Detect which cell encompasses the target text, then output its [x, y] center coordinate. 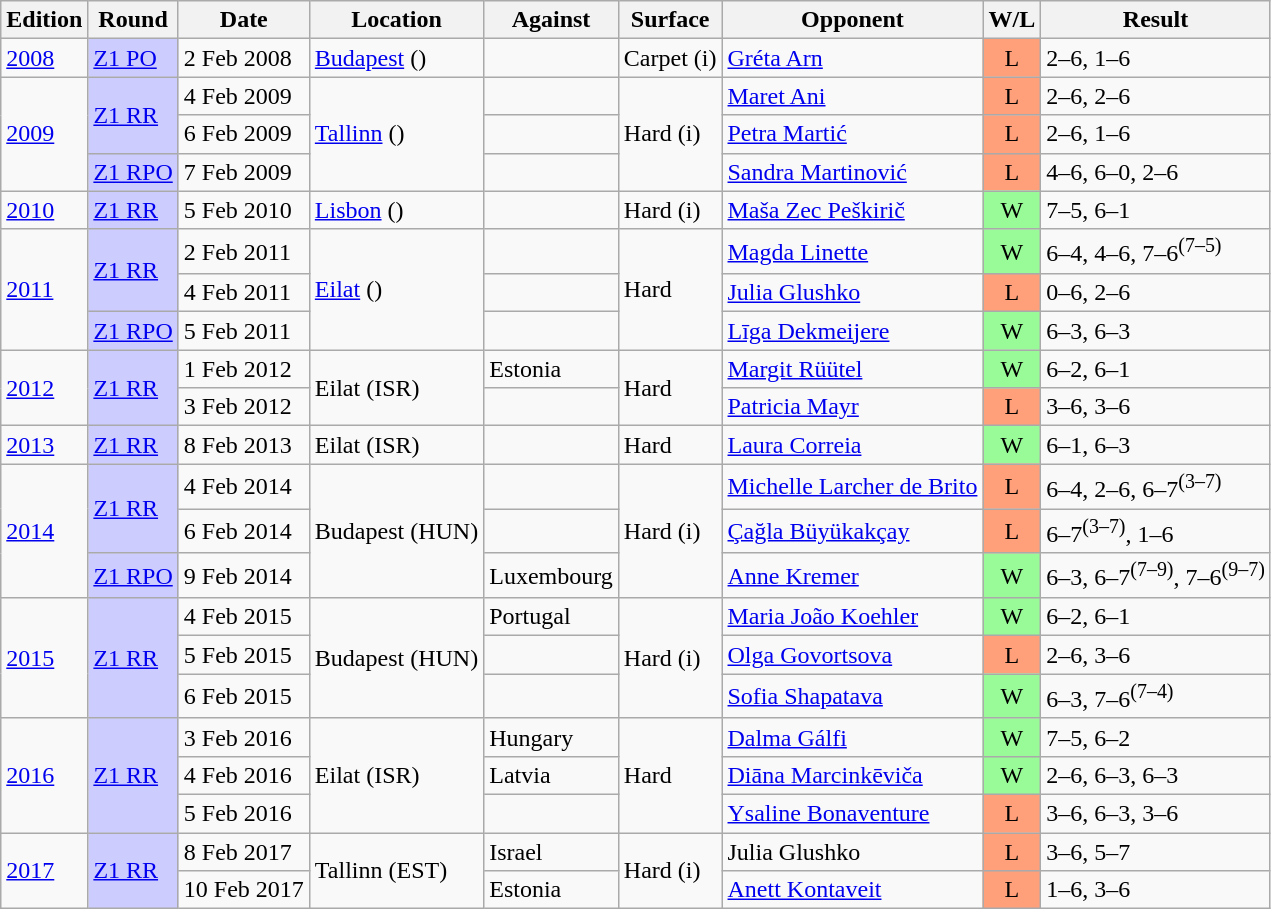
Against [552, 20]
7–5, 6–2 [1156, 737]
7–5, 6–1 [1156, 210]
Michelle Larcher de Brito [852, 486]
4 Feb 2016 [244, 775]
Ysaline Bonaventure [852, 813]
8 Feb 2013 [244, 445]
Magda Linette [852, 252]
Maria João Koehler [852, 617]
Olga Govortsova [852, 655]
Maret Ani [852, 96]
Anne Kremer [852, 576]
Petra Martić [852, 134]
Gréta Arn [852, 58]
Surface [670, 20]
6–3, 7–6(7–4) [1156, 696]
Location [396, 20]
2015 [44, 658]
Budapest () [396, 58]
Date [244, 20]
2016 [44, 775]
Lisbon () [396, 210]
3 Feb 2016 [244, 737]
2017 [44, 871]
6–4, 4–6, 7–6(7–5) [1156, 252]
3 Feb 2012 [244, 407]
4 Feb 2015 [244, 617]
Hungary [552, 737]
6–1, 6–3 [1156, 445]
4 Feb 2011 [244, 293]
Sofia Shapatava [852, 696]
Round [133, 20]
2 Feb 2008 [244, 58]
2 Feb 2011 [244, 252]
5 Feb 2011 [244, 331]
Result [1156, 20]
Diāna Marcinkēviča [852, 775]
2–6, 3–6 [1156, 655]
Carpet (i) [670, 58]
2011 [44, 290]
Dalma Gálfi [852, 737]
9 Feb 2014 [244, 576]
Israel [552, 852]
4 Feb 2009 [244, 96]
Margit Rüütel [852, 369]
Opponent [852, 20]
1–6, 3–6 [1156, 890]
2014 [44, 531]
4 Feb 2014 [244, 486]
Tallinn () [396, 134]
5 Feb 2016 [244, 813]
10 Feb 2017 [244, 890]
Edition [44, 20]
Eilat () [396, 290]
6–3, 6–3 [1156, 331]
Līga Dekmeijere [852, 331]
2008 [44, 58]
Sandra Martinović [852, 172]
2012 [44, 388]
3–6, 3–6 [1156, 407]
6 Feb 2014 [244, 532]
Laura Correia [852, 445]
Maša Zec Peškirič [852, 210]
2009 [44, 134]
5 Feb 2015 [244, 655]
6–7(3–7), 1–6 [1156, 532]
1 Feb 2012 [244, 369]
Luxembourg [552, 576]
2010 [44, 210]
3–6, 6–3, 3–6 [1156, 813]
3–6, 5–7 [1156, 852]
6–3, 6–7(7–9), 7–6(9–7) [1156, 576]
0–6, 2–6 [1156, 293]
2–6, 2–6 [1156, 96]
Tallinn (EST) [396, 871]
6–4, 2–6, 6–7(3–7) [1156, 486]
2–6, 6–3, 6–3 [1156, 775]
Çağla Büyükakçay [852, 532]
Anett Kontaveit [852, 890]
Z1 PO [133, 58]
Latvia [552, 775]
W/L [1012, 20]
7 Feb 2009 [244, 172]
8 Feb 2017 [244, 852]
2013 [44, 445]
6 Feb 2015 [244, 696]
Portugal [552, 617]
5 Feb 2010 [244, 210]
6 Feb 2009 [244, 134]
4–6, 6–0, 2–6 [1156, 172]
Patricia Mayr [852, 407]
